Pinpoint the cell where the given text exists, returning its [X, Y] midpoint coordinate. 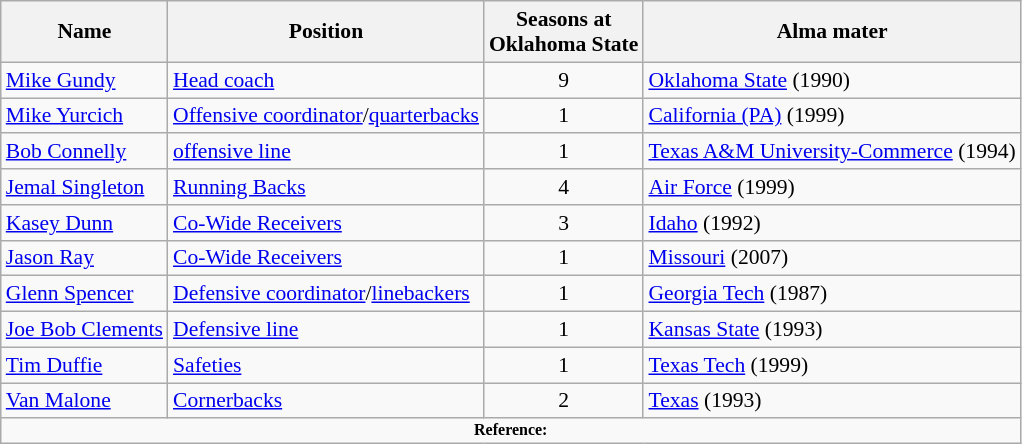
Jemal Singleton [84, 187]
Name [84, 32]
Defensive line [326, 330]
Alma mater [832, 32]
Idaho (1992) [832, 223]
Jason Ray [84, 258]
Glenn Spencer [84, 294]
offensive line [326, 152]
Texas Tech (1999) [832, 365]
Missouri (2007) [832, 258]
Kansas State (1993) [832, 330]
Mike Gundy [84, 80]
Oklahoma State (1990) [832, 80]
Cornerbacks [326, 401]
4 [564, 187]
Reference: [511, 431]
Defensive coordinator/linebackers [326, 294]
2 [564, 401]
Mike Yurcich [84, 116]
Texas A&M University-Commerce (1994) [832, 152]
Air Force (1999) [832, 187]
Georgia Tech (1987) [832, 294]
3 [564, 223]
Seasons atOklahoma State [564, 32]
9 [564, 80]
Van Malone [84, 401]
Running Backs [326, 187]
Joe Bob Clements [84, 330]
California (PA) (1999) [832, 116]
Bob Connelly [84, 152]
Safeties [326, 365]
Texas (1993) [832, 401]
Tim Duffie [84, 365]
Offensive coordinator/quarterbacks [326, 116]
Position [326, 32]
Kasey Dunn [84, 223]
Head coach [326, 80]
